Provide the (X, Y) coordinate of the cell's center where the given text is located.  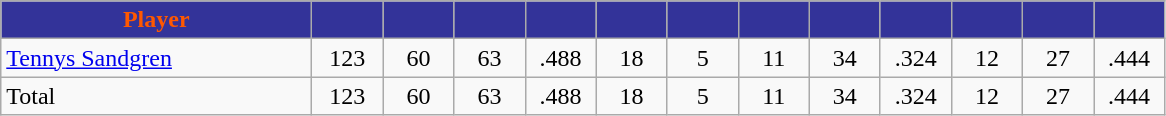
Total (156, 96)
Player (156, 20)
Tennys Sandgren (156, 58)
